Pinpoint the cell where the given text exists, returning its [x, y] midpoint coordinate. 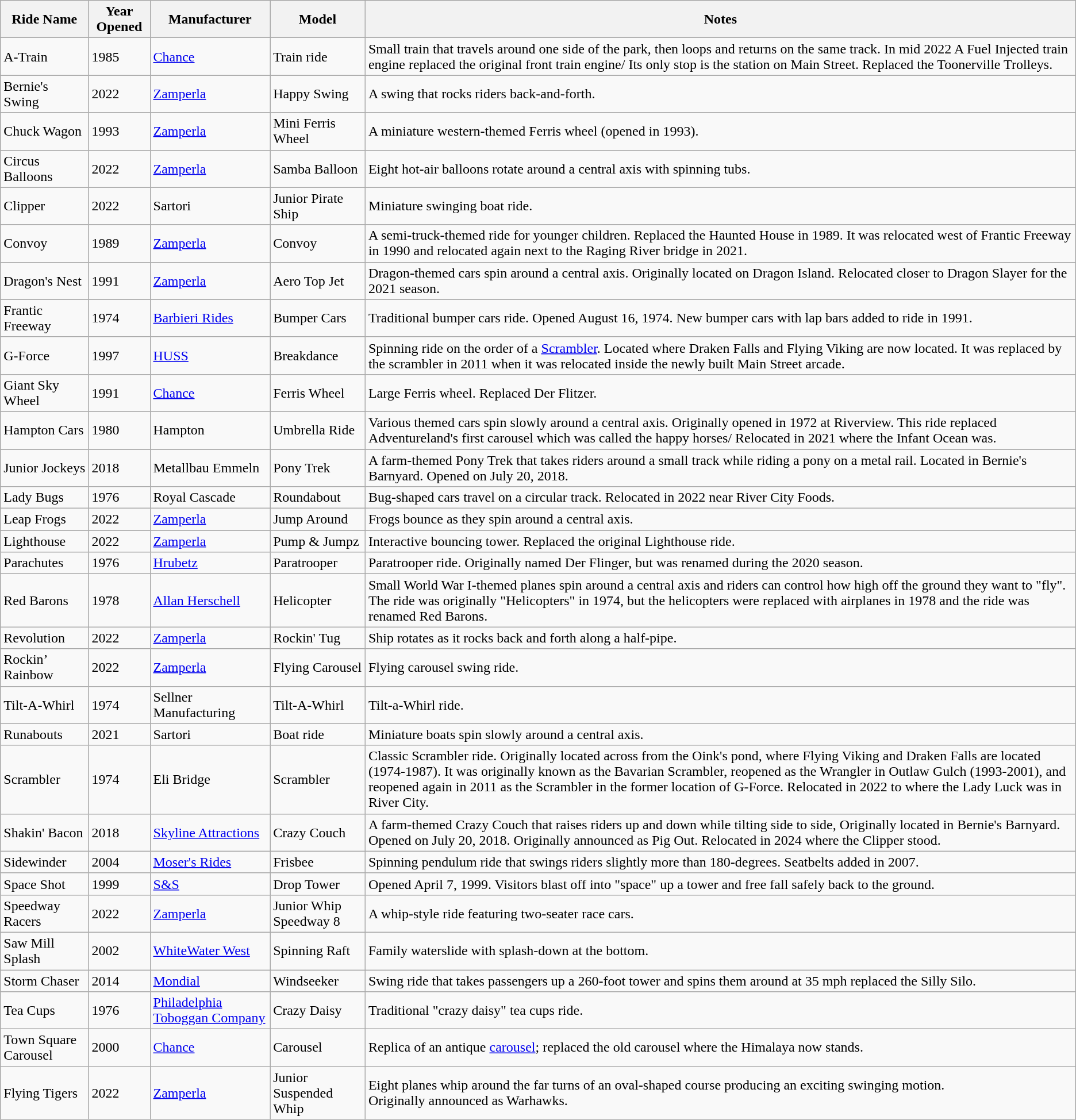
Space Shot [45, 884]
2000 [120, 1048]
Frantic Freeway [45, 318]
Rockin' Tug [318, 638]
A-Train [45, 56]
Dragon's Nest [45, 280]
1997 [120, 355]
Spinning Raft [318, 950]
Model [318, 20]
2002 [120, 950]
Spinning pendulum ride that swings riders slightly more than 180-degrees. Seatbelts added in 2007. [720, 862]
Circus Balloons [45, 169]
Skyline Attractions [210, 832]
Junior Whip Speedway 8 [318, 914]
Ship rotates as it rocks back and forth along a half-pipe. [720, 638]
Clipper [45, 206]
Swing ride that takes passengers up a 260-foot tower and spins them around at 35 mph replaced the Silly Silo. [720, 981]
Paratrooper [318, 563]
Eli Bridge [210, 779]
Large Ferris wheel. Replaced Der Flitzer. [720, 393]
Crazy Couch [318, 832]
Pony Trek [318, 468]
Flying carousel swing ride. [720, 668]
2014 [120, 981]
Traditional "crazy daisy" tea cups ride. [720, 1010]
Roundabout [318, 498]
Lighthouse [45, 541]
Boat ride [318, 734]
Dragon-themed cars spin around a central axis. Originally located on Dragon Island. Relocated closer to Dragon Slayer for the 2021 season. [720, 280]
WhiteWater West [210, 950]
Lady Bugs [45, 498]
Miniature swinging boat ride. [720, 206]
Drop Tower [318, 884]
Frisbee [318, 862]
Moser's Rides [210, 862]
A miniature western-themed Ferris wheel (opened in 1993). [720, 131]
Bumper Cars [318, 318]
Aero Top Jet [318, 280]
1980 [120, 430]
1978 [120, 601]
1989 [120, 244]
Jump Around [318, 519]
G-Force [45, 355]
Junior Jockeys [45, 468]
Crazy Daisy [318, 1010]
Speedway Racers [45, 914]
Saw Mill Splash [45, 950]
Mini Ferris Wheel [318, 131]
Leap Frogs [45, 519]
Giant Sky Wheel [45, 393]
Eight hot-air balloons rotate around a central axis with spinning tubs. [720, 169]
Shakin' Bacon [45, 832]
Storm Chaser [45, 981]
Helicopter [318, 601]
Train ride [318, 56]
Philadelphia Toboggan Company [210, 1010]
Replica of an antique carousel; replaced the old carousel where the Himalaya now stands. [720, 1048]
Runabouts [45, 734]
HUSS [210, 355]
1993 [120, 131]
Umbrella Ride [318, 430]
Breakdance [318, 355]
Opened April 7, 1999. Visitors blast off into "space" up a tower and free fall safely back to the ground. [720, 884]
Flying Tigers [45, 1093]
Red Barons [45, 601]
Revolution [45, 638]
Tea Cups [45, 1010]
Windseeker [318, 981]
Year Opened [120, 20]
1999 [120, 884]
2004 [120, 862]
Hrubetz [210, 563]
Family waterslide with splash-down at the bottom. [720, 950]
Sidewinder [45, 862]
Junior Suspended Whip [318, 1093]
Junior Pirate Ship [318, 206]
Ferris Wheel [318, 393]
Notes [720, 20]
Manufacturer [210, 20]
Parachutes [45, 563]
Hampton [210, 430]
Royal Cascade [210, 498]
Paratrooper ride. Originally named Der Flinger, but was renamed during the 2020 season. [720, 563]
Happy Swing [318, 94]
Eight planes whip around the far turns of an oval-shaped course producing an exciting swinging motion.Originally announced as Warhawks. [720, 1093]
Pump & Jumpz [318, 541]
Ride Name [45, 20]
Frogs bounce as they spin around a central axis. [720, 519]
Metallbau Emmeln [210, 468]
Chuck Wagon [45, 131]
Sellner Manufacturing [210, 705]
2021 [120, 734]
Town Square Carousel [45, 1048]
Miniature boats spin slowly around a central axis. [720, 734]
Samba Balloon [318, 169]
Traditional bumper cars ride. Opened August 16, 1974. New bumper cars with lap bars added to ride in 1991. [720, 318]
A swing that rocks riders back-and-forth. [720, 94]
S&S [210, 884]
A whip-style ride featuring two-seater race cars. [720, 914]
Interactive bouncing tower. Replaced the original Lighthouse ride. [720, 541]
Bernie's Swing [45, 94]
Tilt-a-Whirl ride. [720, 705]
1985 [120, 56]
Allan Herschell [210, 601]
Hampton Cars [45, 430]
Mondial [210, 981]
Flying Carousel [318, 668]
Barbieri Rides [210, 318]
Carousel [318, 1048]
Rockin’ Rainbow [45, 668]
Bug-shaped cars travel on a circular track. Relocated in 2022 near River City Foods. [720, 498]
